Detect which cell encompasses the target text, then output its [X, Y] center coordinate. 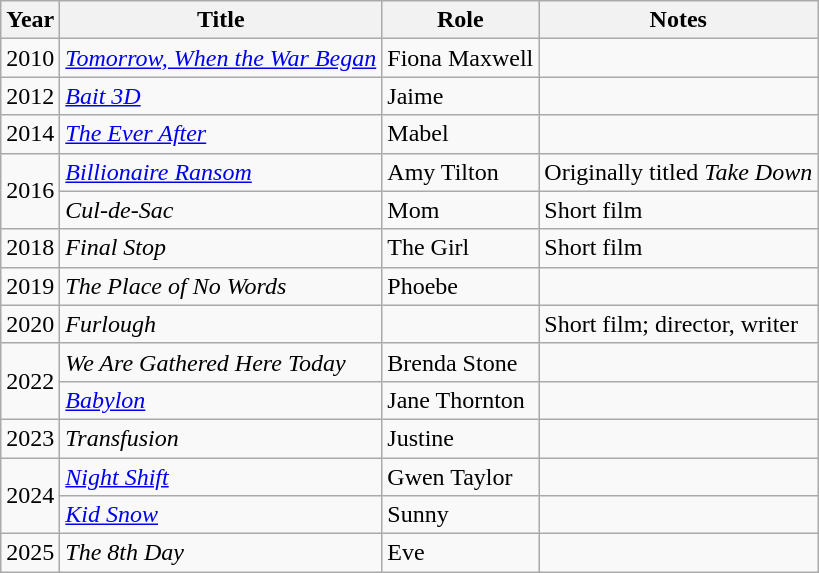
Short film; director, writer [678, 324]
2016 [30, 191]
The Ever After [221, 134]
Mom [460, 210]
Night Shift [221, 477]
Babylon [221, 400]
Sunny [460, 515]
2019 [30, 286]
The 8th Day [221, 553]
2024 [30, 496]
2012 [30, 96]
We Are Gathered Here Today [221, 362]
Role [460, 20]
Title [221, 20]
The Girl [460, 248]
Cul-de-Sac [221, 210]
Jane Thornton [460, 400]
Gwen Taylor [460, 477]
Year [30, 20]
Final Stop [221, 248]
Billionaire Ransom [221, 172]
2018 [30, 248]
Mabel [460, 134]
Fiona Maxwell [460, 58]
Jaime [460, 96]
2023 [30, 438]
Originally titled Take Down [678, 172]
Amy Tilton [460, 172]
Brenda Stone [460, 362]
2022 [30, 381]
2020 [30, 324]
Transfusion [221, 438]
2025 [30, 553]
Furlough [221, 324]
Bait 3D [221, 96]
Phoebe [460, 286]
Eve [460, 553]
Notes [678, 20]
Kid Snow [221, 515]
2014 [30, 134]
Justine [460, 438]
The Place of No Words [221, 286]
Tomorrow, When the War Began [221, 58]
2010 [30, 58]
